Identify which cell holds the provided text, then report its (X, Y) central coordinate. 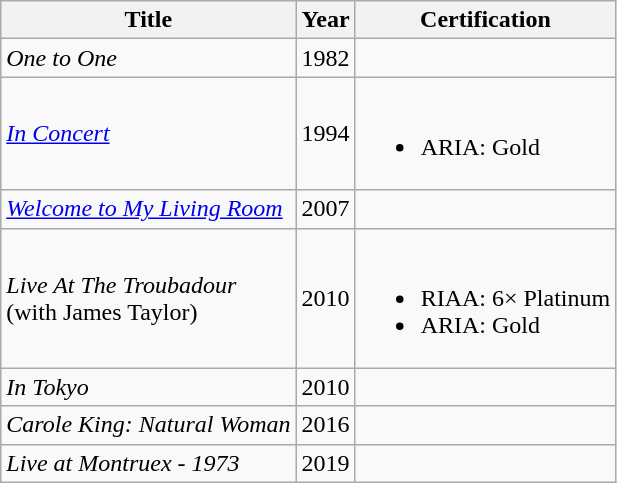
One to One (148, 58)
Live At The Troubadour (with James Taylor) (148, 298)
ARIA: Gold (486, 134)
2007 (326, 209)
2016 (326, 425)
2019 (326, 463)
In Concert (148, 134)
Welcome to My Living Room (148, 209)
Certification (486, 20)
Title (148, 20)
RIAA: 6× PlatinumARIA: Gold (486, 298)
Carole King: Natural Woman (148, 425)
Year (326, 20)
1982 (326, 58)
Live at Montruex - 1973 (148, 463)
1994 (326, 134)
In Tokyo (148, 387)
